Return [x, y] of the center of cell containing provided text 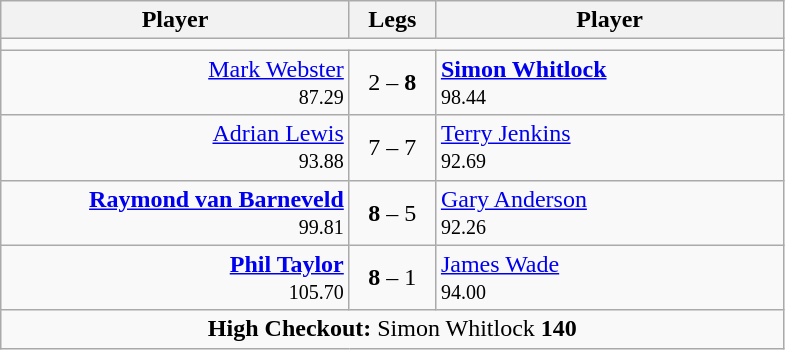
Phil Taylor 105.70 [176, 278]
Mark Webster 87.29 [176, 82]
Adrian Lewis 93.88 [176, 148]
High Checkout: Simon Whitlock 140 [392, 329]
Simon Whitlock 98.44 [610, 82]
8 – 1 [392, 278]
Gary Anderson 92.26 [610, 212]
Legs [392, 20]
Raymond van Barneveld 99.81 [176, 212]
7 – 7 [392, 148]
Terry Jenkins 92.69 [610, 148]
2 – 8 [392, 82]
8 – 5 [392, 212]
James Wade 94.00 [610, 278]
